Return [X, Y] of the center of cell containing provided text 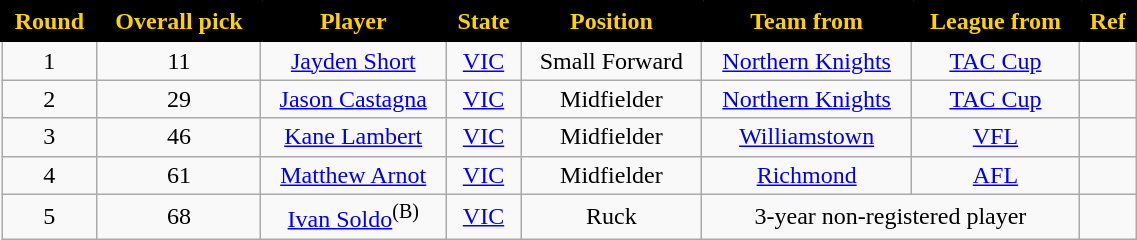
3 [50, 137]
Ivan Soldo(B) [354, 216]
Jason Castagna [354, 99]
5 [50, 216]
Kane Lambert [354, 137]
AFL [996, 175]
Richmond [807, 175]
Team from [807, 22]
4 [50, 175]
61 [178, 175]
68 [178, 216]
3-year non-registered player [891, 216]
Overall pick [178, 22]
Position [611, 22]
Williamstown [807, 137]
Matthew Arnot [354, 175]
State [484, 22]
2 [50, 99]
League from [996, 22]
Round [50, 22]
Ruck [611, 216]
Jayden Short [354, 60]
Ref [1108, 22]
29 [178, 99]
Player [354, 22]
Small Forward [611, 60]
VFL [996, 137]
11 [178, 60]
1 [50, 60]
46 [178, 137]
